Locate the cell with the specified text and output its (X, Y) center coordinate. 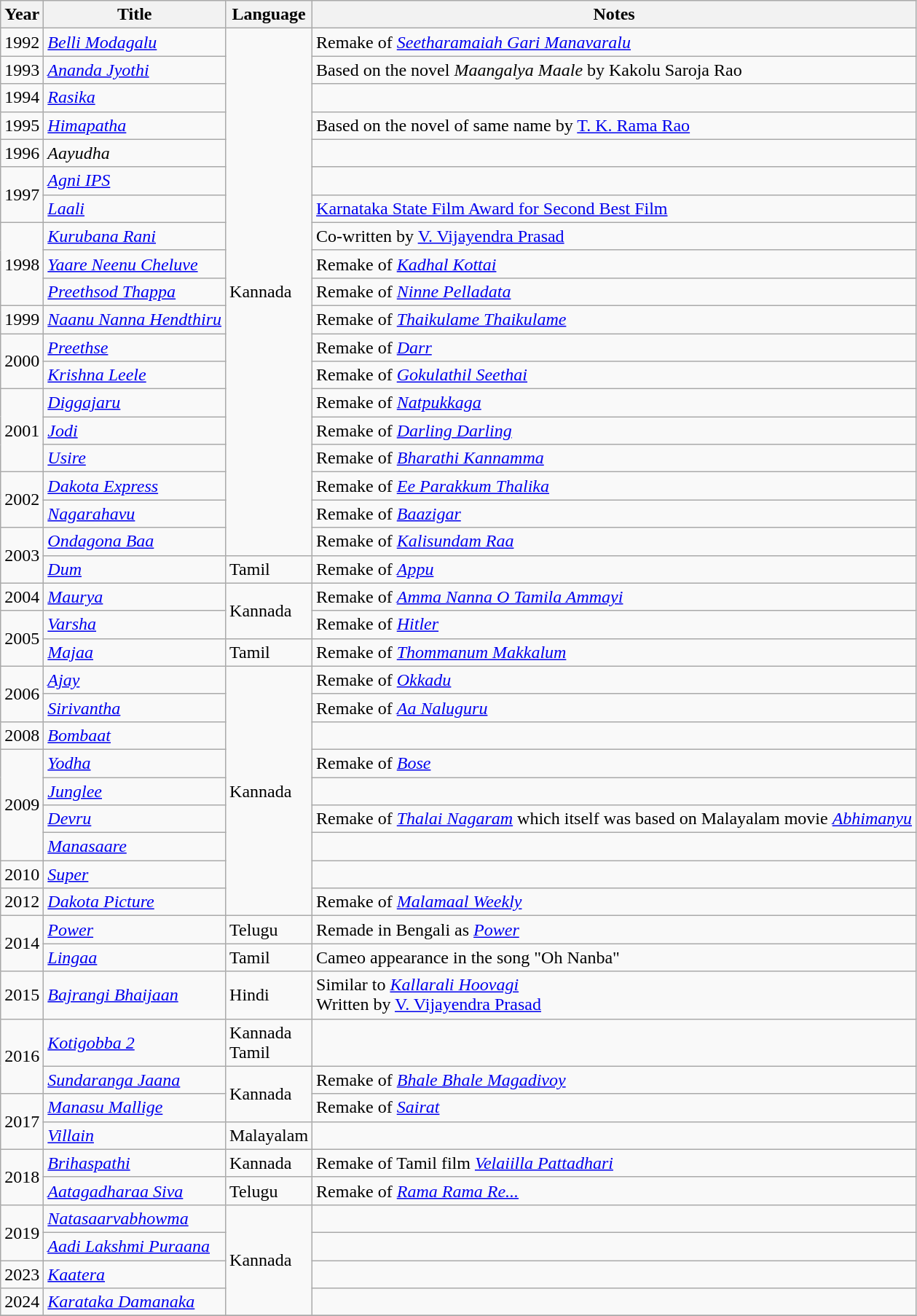
Majaa (135, 652)
Remake of Kalisundam Raa (615, 541)
2006 (22, 694)
Remake of Bose (615, 763)
Power (135, 930)
Remake of Bharathi Kannamma (615, 458)
Remake of Darr (615, 348)
Similar to Kallarali Hoovagi Written by V. Vijayendra Prasad (615, 995)
Remake of Bhale Bhale Magadivoy (615, 1080)
Naanu Nanna Hendthiru (135, 319)
1999 (22, 319)
Himapatha (135, 125)
2024 (22, 1302)
Devru (135, 819)
2019 (22, 1232)
2012 (22, 902)
Laali (135, 208)
Remake of Rama Rama Re... (615, 1191)
Remake of Malamaal Weekly (615, 902)
2001 (22, 431)
2000 (22, 361)
Remake of Appu (615, 569)
Kurubana Rani (135, 236)
Lingaa (135, 957)
2009 (22, 804)
Ajay (135, 680)
Based on the novel of same name by T. K. Rama Rao (615, 125)
1997 (22, 195)
2008 (22, 735)
Remake of Kadhal Kottai (615, 264)
Villain (135, 1135)
2017 (22, 1121)
Diggajaru (135, 403)
Rasika (135, 98)
Yaare Neenu Cheluve (135, 264)
Usire (135, 458)
Year (22, 15)
2005 (22, 638)
Maurya (135, 597)
2016 (22, 1057)
1995 (22, 125)
Karataka Damanaka (135, 1302)
Sirivantha (135, 708)
Co-written by V. Vijayendra Prasad (615, 236)
Remake of Gokulathil Seethai (615, 375)
Remake of Hitler (615, 624)
1994 (22, 98)
Aayudha (135, 153)
Remade in Bengali as Power (615, 930)
Junglee (135, 791)
2002 (22, 500)
Nagarahavu (135, 514)
Yodha (135, 763)
Remake of Aa Naluguru (615, 708)
Manasaare (135, 847)
Remake of Tamil film Velaiilla Pattadhari (615, 1163)
Dakota Express (135, 486)
2023 (22, 1274)
Dakota Picture (135, 902)
2018 (22, 1177)
Kotigobba 2 (135, 1042)
Jodi (135, 431)
Belli Modagalu (135, 42)
Kaatera (135, 1274)
Remake of Okkadu (615, 680)
Remake of Sairat (615, 1108)
1992 (22, 42)
Super (135, 874)
Cameo appearance in the song "Oh Nanba" (615, 957)
Karnataka State Film Award for Second Best Film (615, 208)
Remake of Ee Parakkum Thalika (615, 486)
Ondagona Baa (135, 541)
2010 (22, 874)
Krishna Leele (135, 375)
Malayalam (269, 1135)
Notes (615, 15)
2003 (22, 555)
Aatagadharaa Siva (135, 1191)
1996 (22, 153)
2015 (22, 995)
Dum (135, 569)
Remake of Thommanum Makkalum (615, 652)
KannadaTamil (269, 1042)
Ananda Jyothi (135, 70)
Remake of Amma Nanna O Tamila Ammayi (615, 597)
Manasu Mallige (135, 1108)
1998 (22, 264)
Bombaat (135, 735)
2014 (22, 944)
Language (269, 15)
Title (135, 15)
Bajrangi Bhaijaan (135, 995)
Hindi (269, 995)
Agni IPS (135, 181)
Remake of Seetharamaiah Gari Manavaralu (615, 42)
Varsha (135, 624)
Preethse (135, 348)
Aadi Lakshmi Puraana (135, 1246)
Sundaranga Jaana (135, 1080)
Preethsod Thappa (135, 291)
Remake of Ninne Pelladata (615, 291)
2004 (22, 597)
Natasaarvabhowma (135, 1218)
Remake of Thalai Nagaram which itself was based on Malayalam movie Abhimanyu (615, 819)
Brihaspathi (135, 1163)
Remake of Thaikulame Thaikulame (615, 319)
Remake of Baazigar (615, 514)
1993 (22, 70)
Remake of Natpukkaga (615, 403)
Remake of Darling Darling (615, 431)
Based on the novel Maangalya Maale by Kakolu Saroja Rao (615, 70)
